Pinpoint the cell where the given text exists, returning its (x, y) midpoint coordinate. 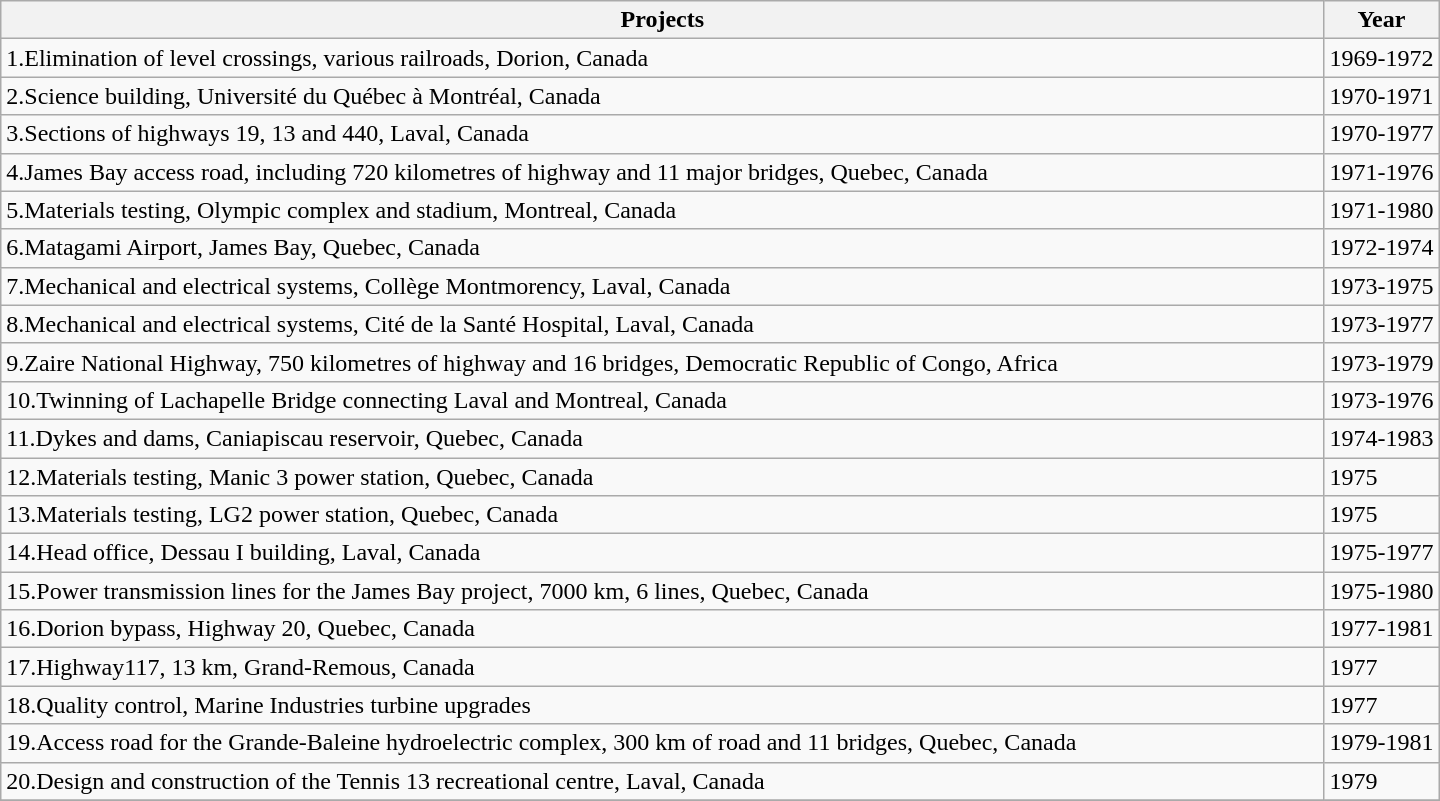
1971-1976 (1382, 172)
7.Mechanical and electrical systems, Collège Montmorency, Laval, Canada (662, 286)
1974-1983 (1382, 438)
1975-1977 (1382, 553)
1977-1981 (1382, 629)
20.Design and construction of the Tennis 13 recreational centre, Laval, Canada (662, 781)
5.Materials testing, Olympic complex and stadium, Montreal, Canada (662, 210)
10.Twinning of Lachapelle Bridge connecting Laval and Montreal, Canada (662, 400)
15.Power transmission lines for the James Bay project, 7000 km, 6 lines, Quebec, Canada (662, 591)
1979-1981 (1382, 743)
14.Head office, Dessau I building, Laval, Canada (662, 553)
17.Highway117, 13 km, Grand-Remous, Canada (662, 667)
Projects (662, 20)
12.Materials testing, Manic 3 power station, Quebec, Canada (662, 477)
8.Mechanical and electrical systems, Cité de la Santé Hospital, Laval, Canada (662, 324)
1970-1977 (1382, 134)
9.Zaire National Highway, 750 kilometres of highway and 16 bridges, Democratic Republic of Congo, Africa (662, 362)
11.Dykes and dams, Caniapiscau reservoir, Quebec, Canada (662, 438)
1971-1980 (1382, 210)
1.Elimination of level crossings, various railroads, Dorion, Canada (662, 58)
1975-1980 (1382, 591)
4.James Bay access road, including 720 kilometres of highway and 11 major bridges, Quebec, Canada (662, 172)
1973-1979 (1382, 362)
1969-1972 (1382, 58)
13.Materials testing, LG2 power station, Quebec, Canada (662, 515)
16.Dorion bypass, Highway 20, Quebec, Canada (662, 629)
1973-1976 (1382, 400)
3.Sections of highways 19, 13 and 440, Laval, Canada (662, 134)
1972-1974 (1382, 248)
1970-1971 (1382, 96)
1979 (1382, 781)
2.Science building, Université du Québec à Montréal, Canada (662, 96)
Year (1382, 20)
1973-1975 (1382, 286)
1973-1977 (1382, 324)
18.Quality control, Marine Industries turbine upgrades (662, 705)
6.Matagami Airport, James Bay, Quebec, Canada (662, 248)
19.Access road for the Grande-Baleine hydroelectric complex, 300 km of road and 11 bridges, Quebec, Canada (662, 743)
